Extract the [x, y] coordinate from the center of the cell holding the provided text.  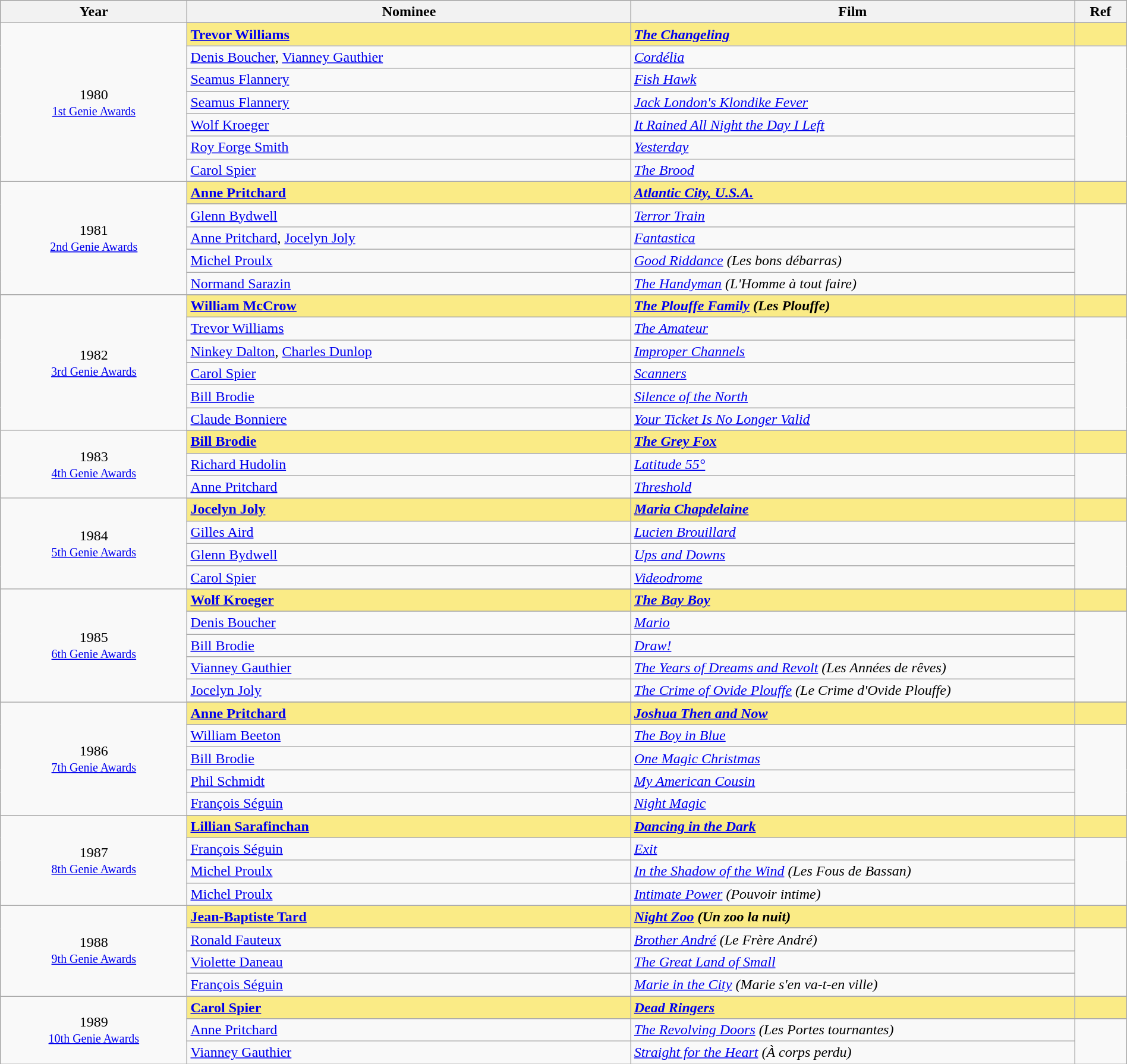
1986 7th Genie Awards [94, 758]
Film [852, 12]
1988 9th Genie Awards [94, 950]
Nominee [409, 12]
Night Magic [852, 804]
The Grey Fox [852, 442]
The Crime of Ovide Plouffe (Le Crime d'Ovide Plouffe) [852, 691]
Threshold [852, 487]
1987 8th Genie Awards [94, 860]
Denis Boucher, Vianney Gauthier [409, 57]
Dead Ringers [852, 1008]
One Magic Christmas [852, 758]
Fantastica [852, 238]
Violette Daneau [409, 962]
Latitude 55° [852, 464]
Silence of the North [852, 396]
It Rained All Night the Day I Left [852, 125]
Claude Bonniere [409, 419]
Dancing in the Dark [852, 826]
Brother André (Le Frère André) [852, 939]
1981 2nd Genie Awards [94, 238]
1984 5th Genie Awards [94, 543]
Lillian Sarafinchan [409, 826]
The Bay Boy [852, 600]
The Handyman (L'Homme à tout faire) [852, 284]
In the Shadow of the Wind (Les Fous de Bassan) [852, 871]
The Changeling [852, 34]
Fish Hawk [852, 80]
Yesterday [852, 147]
The Boy in Blue [852, 736]
Maria Chapdelaine [852, 509]
Mario [852, 622]
Marie in the City (Marie s'en va-t-en ville) [852, 984]
Ups and Downs [852, 555]
Improper Channels [852, 351]
The Amateur [852, 329]
1989 10th Genie Awards [94, 1030]
Denis Boucher [409, 622]
My American Cousin [852, 781]
Year [94, 12]
Your Ticket Is No Longer Valid [852, 419]
Lucien Brouillard [852, 532]
Ronald Fauteux [409, 939]
Anne Pritchard, Jocelyn Joly [409, 238]
The Great Land of Small [852, 962]
Atlantic City, U.S.A. [852, 193]
1980 1st Genie Awards [94, 102]
Terror Train [852, 215]
Gilles Aird [409, 532]
William McCrow [409, 306]
The Years of Dreams and Revolt (Les Années de rêves) [852, 668]
William Beeton [409, 736]
Videodrome [852, 577]
Normand Sarazin [409, 284]
Good Riddance (Les bons débarras) [852, 260]
Ninkey Dalton, Charles Dunlop [409, 351]
Straight for the Heart (À corps perdu) [852, 1053]
The Revolving Doors (Les Portes tournantes) [852, 1030]
Richard Hudolin [409, 464]
Scanners [852, 374]
The Plouffe Family (Les Plouffe) [852, 306]
Intimate Power (Pouvoir intime) [852, 894]
1983 4th Genie Awards [94, 464]
The Brood [852, 170]
Night Zoo (Un zoo la nuit) [852, 917]
Jean-Baptiste Tard [409, 917]
Roy Forge Smith [409, 147]
1982 3rd Genie Awards [94, 363]
Cordélia [852, 57]
Exit [852, 849]
Ref [1101, 12]
Draw! [852, 645]
Joshua Then and Now [852, 713]
Jack London's Klondike Fever [852, 102]
1985 6th Genie Awards [94, 645]
Phil Schmidt [409, 781]
